Output the (X, Y) coordinate of the center of the cell containing the given text.  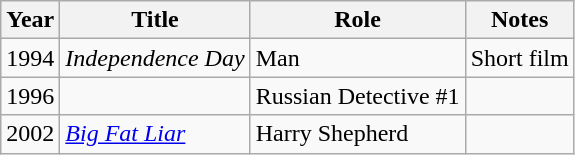
1994 (30, 58)
Year (30, 20)
Role (358, 20)
Russian Detective #1 (358, 96)
Independence Day (155, 58)
Harry Shepherd (358, 134)
Man (358, 58)
Big Fat Liar (155, 134)
2002 (30, 134)
Short film (520, 58)
Title (155, 20)
1996 (30, 96)
Notes (520, 20)
